Capture the cell that displays the provided text and extract its [X, Y] central coordinate. 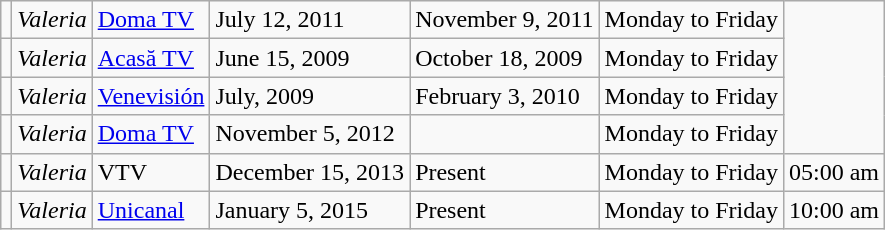
Unicanal [151, 210]
05:00 am [834, 172]
VTV [151, 172]
October 18, 2009 [504, 58]
July, 2009 [310, 96]
November 9, 2011 [504, 20]
Acasă TV [151, 58]
July 12, 2011 [310, 20]
February 3, 2010 [504, 96]
10:00 am [834, 210]
Venevisión [151, 96]
November 5, 2012 [310, 134]
December 15, 2013 [310, 172]
January 5, 2015 [310, 210]
June 15, 2009 [310, 58]
